Locate the cell with the specified text and output its [X, Y] center coordinate. 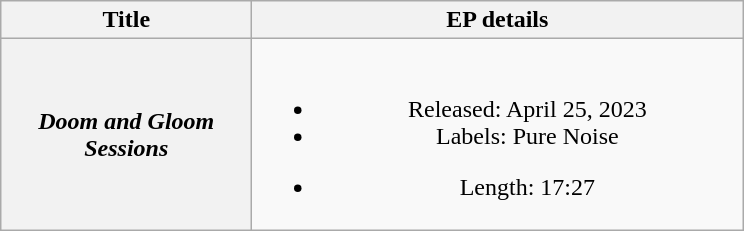
EP details [498, 20]
Released: April 25, 2023Labels: Pure NoiseLength: 17:27 [498, 134]
Doom and Gloom Sessions [126, 134]
Title [126, 20]
